For the text-containing cell, return its midpoint in (X, Y) coordinate format. 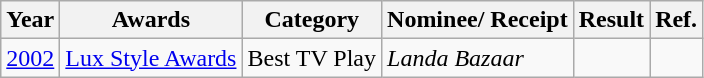
Lux Style Awards (151, 58)
2002 (30, 58)
Result (611, 20)
Awards (151, 20)
Ref. (676, 20)
Category (312, 20)
Nominee/ Receipt (478, 20)
Best TV Play (312, 58)
Year (30, 20)
Landa Bazaar (478, 58)
